Detect which cell encompasses the target text, then output its (X, Y) center coordinate. 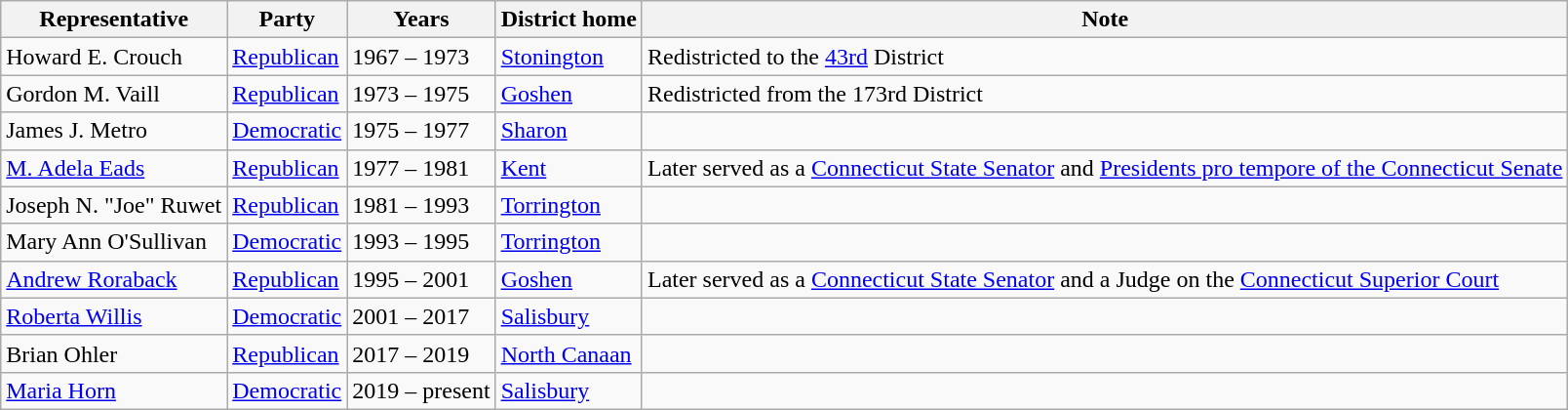
2017 – 2019 (421, 353)
1973 – 1975 (421, 94)
North Canaan (568, 353)
1977 – 1981 (421, 168)
James J. Metro (114, 131)
2019 – present (421, 390)
1967 – 1973 (421, 57)
Representative (114, 20)
Stonington (568, 57)
Joseph N. "Joe" Ruwet (114, 205)
Kent (568, 168)
Maria Horn (114, 390)
Note (1104, 20)
Gordon M. Vaill (114, 94)
Sharon (568, 131)
Redistricted to the 43rd District (1104, 57)
Party (287, 20)
Brian Ohler (114, 353)
1981 – 1993 (421, 205)
Redistricted from the 173rd District (1104, 94)
Roberta Willis (114, 316)
District home (568, 20)
1975 – 1977 (421, 131)
1995 – 2001 (421, 279)
Years (421, 20)
Mary Ann O'Sullivan (114, 242)
Andrew Roraback (114, 279)
Later served as a Connecticut State Senator and a Judge on the Connecticut Superior Court (1104, 279)
1993 – 1995 (421, 242)
2001 – 2017 (421, 316)
Howard E. Crouch (114, 57)
Later served as a Connecticut State Senator and Presidents pro tempore of the Connecticut Senate (1104, 168)
M. Adela Eads (114, 168)
